Return the (X, Y) coordinate for the center point of the cell that contains the specified text.  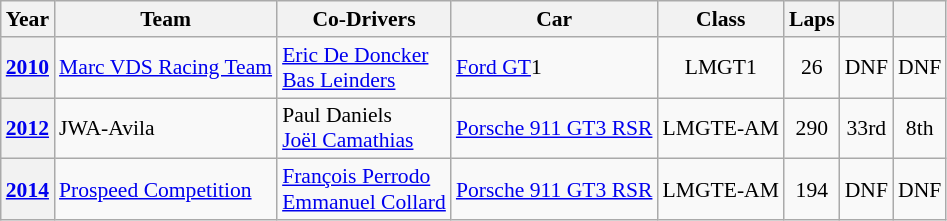
8th (920, 128)
290 (812, 128)
2010 (28, 68)
Prospeed Competition (166, 190)
Car (554, 19)
Ford GT1 (554, 68)
33rd (866, 128)
Laps (812, 19)
Year (28, 19)
Eric De Doncker Bas Leinders (364, 68)
François Perrodo Emmanuel Collard (364, 190)
Marc VDS Racing Team (166, 68)
194 (812, 190)
Team (166, 19)
Paul Daniels Joël Camathias (364, 128)
LMGT1 (720, 68)
26 (812, 68)
2012 (28, 128)
Class (720, 19)
2014 (28, 190)
Co-Drivers (364, 19)
JWA-Avila (166, 128)
